For the text-containing cell, return its midpoint in [x, y] coordinate format. 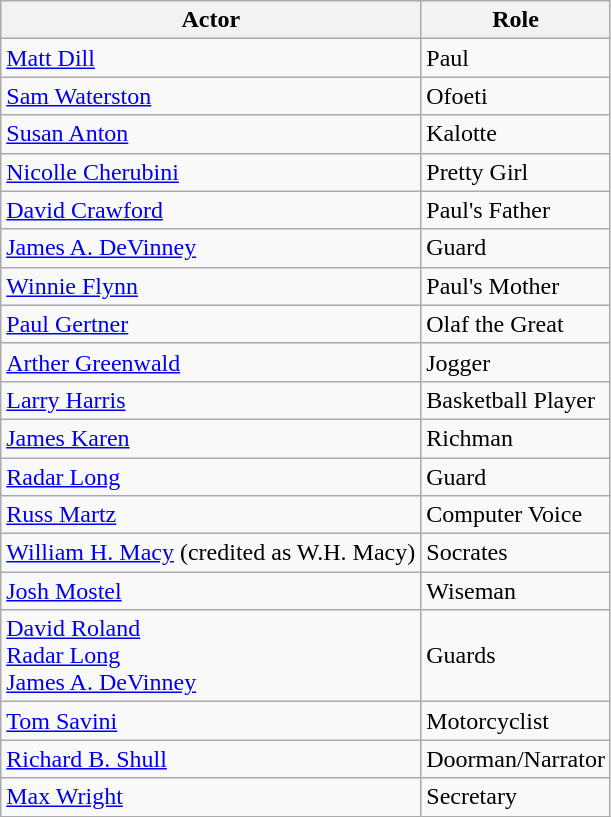
Doorman/Narrator [516, 759]
Paul's Father [516, 210]
Wiseman [516, 591]
Ofoeti [516, 96]
Radar Long [211, 477]
Larry Harris [211, 400]
Secretary [516, 797]
Role [516, 20]
Russ Martz [211, 515]
Arther Greenwald [211, 362]
Pretty Girl [516, 172]
Computer Voice [516, 515]
Paul Gertner [211, 324]
Socrates [516, 553]
Richard B. Shull [211, 759]
Paul [516, 58]
Actor [211, 20]
Susan Anton [211, 134]
Olaf the Great [516, 324]
Motorcyclist [516, 721]
Josh Mostel [211, 591]
Basketball Player [516, 400]
Guards [516, 656]
Paul's Mother [516, 286]
William H. Macy (credited as W.H. Macy) [211, 553]
David Crawford [211, 210]
Matt Dill [211, 58]
David RolandRadar LongJames A. DeVinney [211, 656]
James A. DeVinney [211, 248]
Max Wright [211, 797]
Sam Waterston [211, 96]
Jogger [516, 362]
Winnie Flynn [211, 286]
Tom Savini [211, 721]
Nicolle Cherubini [211, 172]
Kalotte [516, 134]
Richman [516, 438]
James Karen [211, 438]
